Output the (X, Y) coordinate of the center of the cell containing the given text.  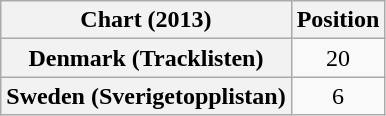
Position (338, 20)
6 (338, 96)
Chart (2013) (146, 20)
Denmark (Tracklisten) (146, 58)
Sweden (Sverigetopplistan) (146, 96)
20 (338, 58)
